Find where the given text appears and provide that cell's center as (x, y) coordinate. 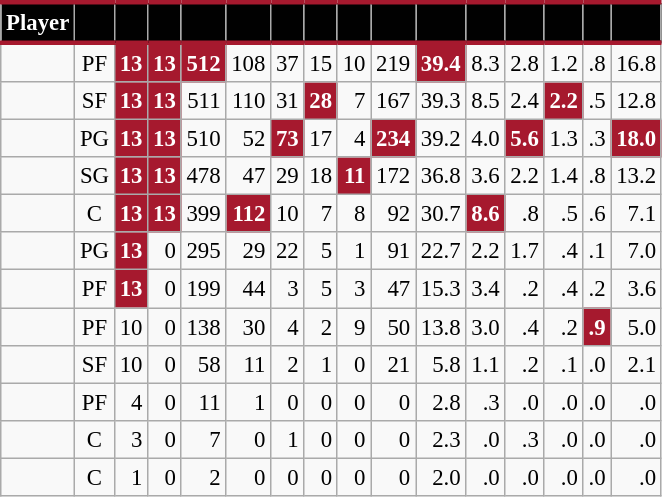
36.8 (441, 176)
31 (288, 101)
399 (204, 214)
8.3 (486, 62)
4.0 (486, 139)
138 (204, 327)
50 (394, 327)
1.4 (564, 176)
2.3 (441, 439)
91 (394, 251)
1.7 (524, 251)
5.0 (636, 327)
12.8 (636, 101)
.9 (597, 327)
9 (354, 327)
2.1 (636, 364)
167 (394, 101)
5.8 (441, 364)
22.7 (441, 251)
478 (204, 176)
30.7 (441, 214)
3.0 (486, 327)
5.6 (524, 139)
7.0 (636, 251)
108 (248, 62)
58 (204, 364)
512 (204, 62)
22 (288, 251)
1.3 (564, 139)
28 (320, 101)
SG (95, 176)
37 (288, 62)
199 (204, 289)
1.2 (564, 62)
18.0 (636, 139)
7.1 (636, 214)
234 (394, 139)
30 (248, 327)
15 (320, 62)
13.2 (636, 176)
1.1 (486, 364)
39.4 (441, 62)
510 (204, 139)
13.8 (441, 327)
112 (248, 214)
15.3 (441, 289)
8.5 (486, 101)
39.3 (441, 101)
219 (394, 62)
172 (394, 176)
17 (320, 139)
8.6 (486, 214)
2.4 (524, 101)
511 (204, 101)
110 (248, 101)
.6 (597, 214)
3.4 (486, 289)
44 (248, 289)
16.8 (636, 62)
52 (248, 139)
Player (38, 22)
21 (394, 364)
18 (320, 176)
295 (204, 251)
73 (288, 139)
92 (394, 214)
8 (354, 214)
2.0 (441, 477)
39.2 (441, 139)
